Detect which cell encompasses the target text, then output its [X, Y] center coordinate. 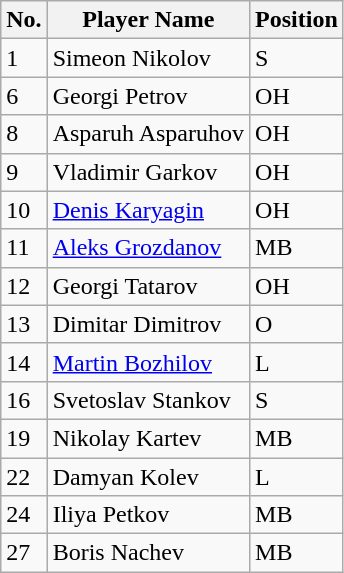
Georgi Petrov [148, 96]
No. [24, 20]
11 [24, 248]
Denis Karyagin [148, 210]
16 [24, 400]
24 [24, 515]
9 [24, 172]
10 [24, 210]
Position [297, 20]
Damyan Kolev [148, 477]
Iliya Petkov [148, 515]
Svetoslav Stankov [148, 400]
27 [24, 553]
Martin Bozhilov [148, 362]
Nikolay Kartev [148, 438]
Player Name [148, 20]
22 [24, 477]
Georgi Tatarov [148, 286]
8 [24, 134]
13 [24, 324]
Boris Nachev [148, 553]
6 [24, 96]
O [297, 324]
Vladimir Garkov [148, 172]
12 [24, 286]
Dimitar Dimitrov [148, 324]
19 [24, 438]
Simeon Nikolov [148, 58]
1 [24, 58]
14 [24, 362]
Asparuh Asparuhov [148, 134]
Aleks Grozdanov [148, 248]
